Provide the [x, y] coordinate of the cell's center where the given text is located.  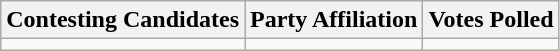
Votes Polled [491, 20]
Party Affiliation [334, 20]
Contesting Candidates [123, 20]
